Identify which cell holds the provided text, then report its (X, Y) central coordinate. 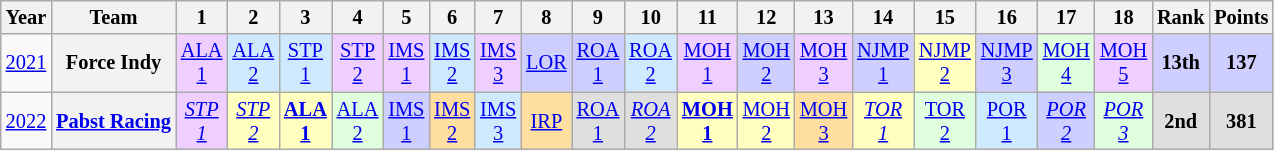
MOH5 (1124, 63)
Points (1241, 17)
NJMP2 (945, 63)
15 (945, 17)
POR1 (1007, 121)
POR3 (1124, 121)
TOR2 (945, 121)
16 (1007, 17)
Year (26, 17)
137 (1241, 63)
5 (406, 17)
Team (114, 17)
4 (358, 17)
10 (650, 17)
6 (452, 17)
Pabst Racing (114, 121)
7 (498, 17)
2nd (1180, 121)
1 (202, 17)
MOH4 (1066, 63)
14 (883, 17)
13 (824, 17)
12 (766, 17)
LOR (546, 63)
POR2 (1066, 121)
2022 (26, 121)
11 (708, 17)
3 (306, 17)
13th (1180, 63)
2021 (26, 63)
381 (1241, 121)
18 (1124, 17)
9 (598, 17)
TOR1 (883, 121)
NJMP1 (883, 63)
NJMP3 (1007, 63)
17 (1066, 17)
Force Indy (114, 63)
8 (546, 17)
Rank (1180, 17)
IRP (546, 121)
2 (253, 17)
